Extract the (X, Y) coordinate from the center of the cell holding the provided text.  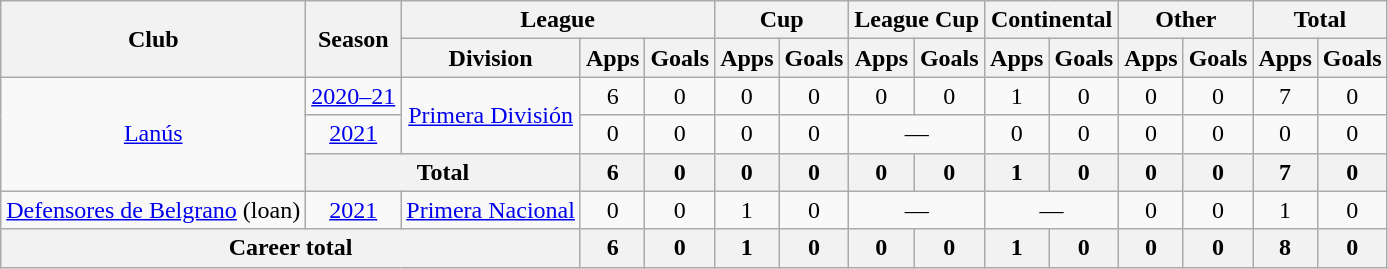
Defensores de Belgrano (loan) (154, 210)
Career total (291, 248)
Club (154, 39)
2020–21 (354, 96)
League Cup (917, 20)
Continental (1052, 20)
League (558, 20)
Cup (782, 20)
Lanús (154, 134)
Primera División (491, 115)
Division (491, 58)
Other (1186, 20)
8 (1285, 248)
Season (354, 39)
Primera Nacional (491, 210)
